Output the (x, y) coordinate of the center of the cell containing the given text.  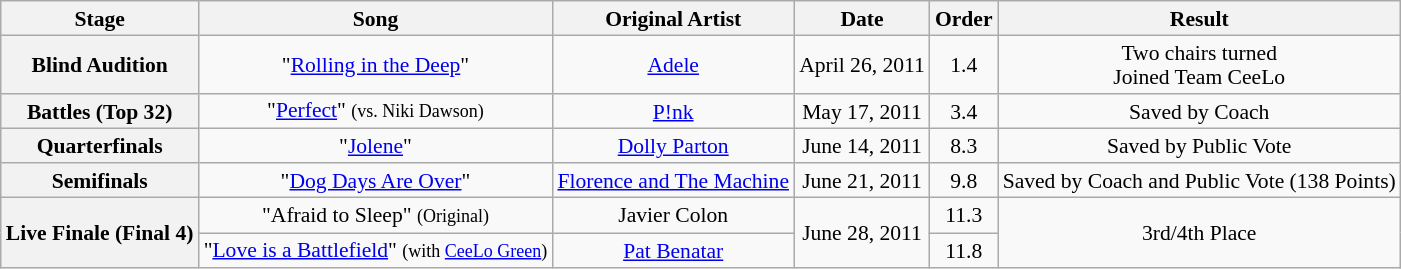
"Perfect" (vs. Niki Dawson) (376, 111)
Quarterfinals (100, 146)
Pat Benatar (673, 251)
"Dog Days Are Over" (376, 180)
"Jolene" (376, 146)
3.4 (964, 111)
Stage (100, 18)
Semifinals (100, 180)
"Afraid to Sleep" (Original) (376, 215)
11.8 (964, 251)
"Rolling in the Deep" (376, 64)
June 21, 2011 (862, 180)
Live Finale (Final 4) (100, 232)
8.3 (964, 146)
Saved by Public Vote (1200, 146)
Song (376, 18)
Adele (673, 64)
Two chairs turnedJoined Team CeeLo (1200, 64)
P!nk (673, 111)
"Love is a Battlefield" (with CeeLo Green) (376, 251)
June 14, 2011 (862, 146)
June 28, 2011 (862, 232)
Battles (Top 32) (100, 111)
Original Artist (673, 18)
Florence and The Machine (673, 180)
11.3 (964, 215)
Saved by Coach and Public Vote (138 Points) (1200, 180)
April 26, 2011 (862, 64)
Blind Audition (100, 64)
Javier Colon (673, 215)
1.4 (964, 64)
Order (964, 18)
Saved by Coach (1200, 111)
Dolly Parton (673, 146)
3rd/4th Place (1200, 232)
9.8 (964, 180)
May 17, 2011 (862, 111)
Date (862, 18)
Result (1200, 18)
